Search for the cell housing the specified text and yield its (x, y) center coordinate. 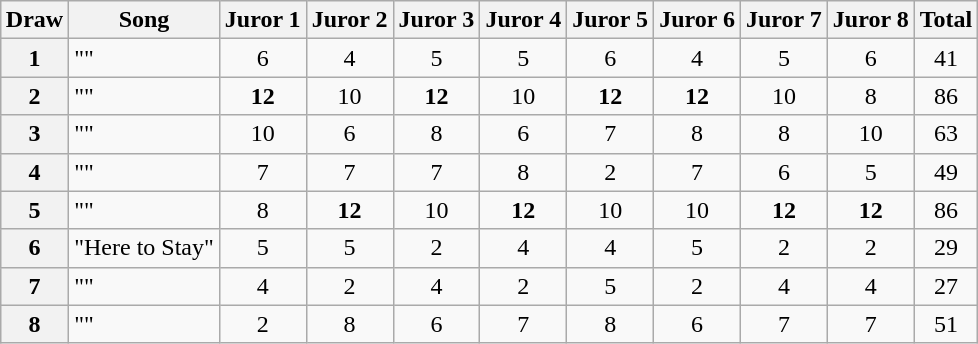
Juror 3 (436, 20)
Juror 2 (350, 20)
Juror 6 (698, 20)
"Here to Stay" (144, 248)
Total (946, 20)
Juror 7 (784, 20)
Juror 4 (524, 20)
Juror 5 (610, 20)
63 (946, 134)
51 (946, 324)
41 (946, 58)
3 (34, 134)
49 (946, 172)
1 (34, 58)
Draw (34, 20)
27 (946, 286)
29 (946, 248)
Song (144, 20)
Juror 8 (870, 20)
Juror 1 (262, 20)
